Capture the cell that displays the provided text and extract its [X, Y] central coordinate. 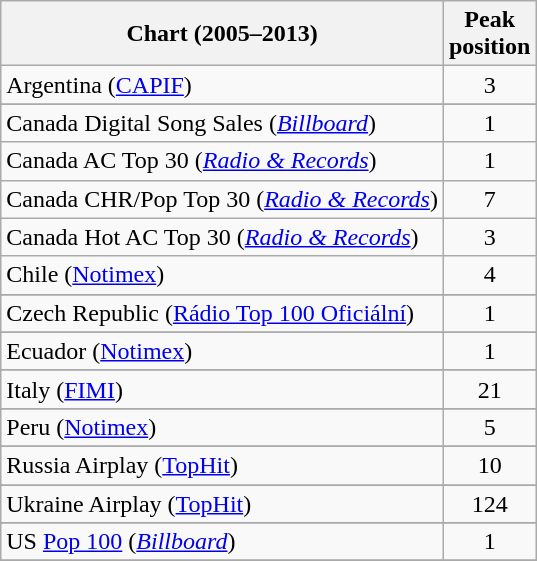
Peakposition [489, 34]
Argentina (CAPIF) [222, 85]
Canada AC Top 30 (Radio & Records) [222, 161]
Ecuador (Notimex) [222, 351]
Canada CHR/Pop Top 30 (Radio & Records) [222, 199]
Ukraine Airplay (TopHit) [222, 503]
Peru (Notimex) [222, 427]
4 [489, 275]
5 [489, 427]
Italy (FIMI) [222, 389]
124 [489, 503]
10 [489, 465]
7 [489, 199]
Canada Digital Song Sales (Billboard) [222, 123]
Chile (Notimex) [222, 275]
Chart (2005–2013) [222, 34]
Czech Republic (Rádio Top 100 Oficiální) [222, 313]
21 [489, 389]
Canada Hot AC Top 30 (Radio & Records) [222, 237]
Russia Airplay (TopHit) [222, 465]
US Pop 100 (Billboard) [222, 542]
